Output the [X, Y] coordinate of the center of the cell containing the given text.  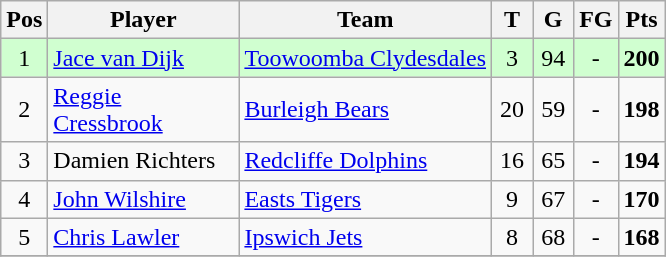
65 [554, 161]
Player [144, 20]
67 [554, 199]
16 [512, 161]
Jace van Dijk [144, 58]
Burleigh Bears [366, 110]
Pos [24, 20]
FG [596, 20]
9 [512, 199]
2 [24, 110]
Reggie Cressbrook [144, 110]
Pts [642, 20]
Toowoomba Clydesdales [366, 58]
Ipswich Jets [366, 237]
John Wilshire [144, 199]
Redcliffe Dolphins [366, 161]
Chris Lawler [144, 237]
194 [642, 161]
198 [642, 110]
4 [24, 199]
5 [24, 237]
Damien Richters [144, 161]
59 [554, 110]
8 [512, 237]
20 [512, 110]
168 [642, 237]
Easts Tigers [366, 199]
200 [642, 58]
1 [24, 58]
G [554, 20]
T [512, 20]
94 [554, 58]
170 [642, 199]
Team [366, 20]
68 [554, 237]
